Return [X, Y] of the center of cell containing provided text 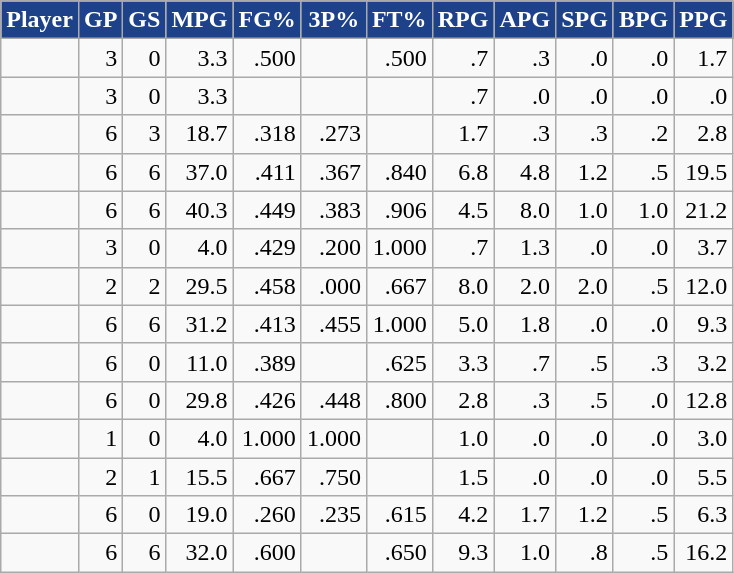
.235 [334, 515]
6.8 [463, 172]
.389 [267, 362]
18.7 [200, 134]
GS [144, 20]
.413 [267, 324]
.615 [399, 515]
1.5 [463, 477]
BPG [643, 20]
.000 [334, 286]
1.3 [525, 248]
.650 [399, 553]
3.0 [704, 438]
.8 [585, 553]
16.2 [704, 553]
APG [525, 20]
.200 [334, 248]
3P% [334, 20]
19.0 [200, 515]
12.0 [704, 286]
37.0 [200, 172]
6.3 [704, 515]
3.2 [704, 362]
3.7 [704, 248]
.455 [334, 324]
.449 [267, 210]
.750 [334, 477]
15.5 [200, 477]
5.5 [704, 477]
.906 [399, 210]
11.0 [200, 362]
31.2 [200, 324]
MPG [200, 20]
19.5 [704, 172]
.2 [643, 134]
.383 [334, 210]
PPG [704, 20]
21.2 [704, 210]
4.8 [525, 172]
.840 [399, 172]
FG% [267, 20]
12.8 [704, 400]
.448 [334, 400]
.260 [267, 515]
5.0 [463, 324]
32.0 [200, 553]
40.3 [200, 210]
.625 [399, 362]
.411 [267, 172]
.273 [334, 134]
29.5 [200, 286]
FT% [399, 20]
.458 [267, 286]
4.2 [463, 515]
1.8 [525, 324]
.318 [267, 134]
.429 [267, 248]
Player [40, 20]
RPG [463, 20]
GP [100, 20]
.600 [267, 553]
4.5 [463, 210]
.367 [334, 172]
SPG [585, 20]
.800 [399, 400]
.426 [267, 400]
29.8 [200, 400]
